Provide the (x, y) coordinate of the cell's center where the given text is located.  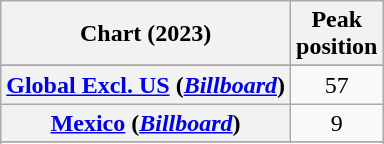
Chart (2023) (146, 34)
Global Excl. US (Billboard) (146, 85)
Peakposition (337, 34)
57 (337, 85)
Mexico (Billboard) (146, 123)
9 (337, 123)
